Search for the cell housing the specified text and yield its (x, y) center coordinate. 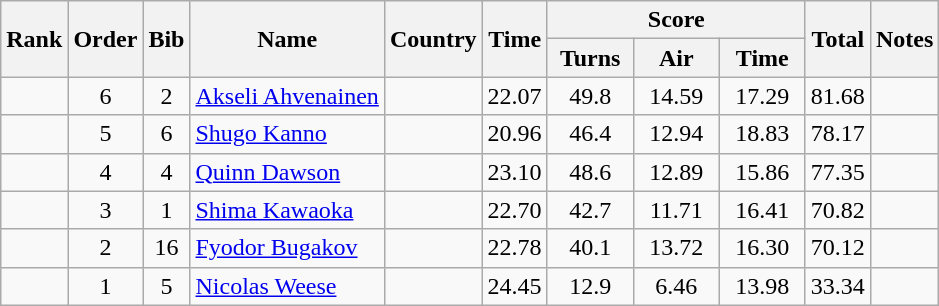
77.35 (838, 172)
33.34 (838, 286)
20.96 (514, 134)
Order (106, 39)
Air (676, 58)
23.10 (514, 172)
24.45 (514, 286)
Turns (590, 58)
22.70 (514, 210)
15.86 (762, 172)
Fyodor Bugakov (287, 248)
46.4 (590, 134)
42.7 (590, 210)
40.1 (590, 248)
Country (433, 39)
16.30 (762, 248)
Bib (166, 39)
Akseli Ahvenainen (287, 96)
13.72 (676, 248)
12.89 (676, 172)
3 (106, 210)
11.71 (676, 210)
Score (676, 20)
Total (838, 39)
Shima Kawaoka (287, 210)
Nicolas Weese (287, 286)
78.17 (838, 134)
70.12 (838, 248)
Shugo Kanno (287, 134)
49.8 (590, 96)
17.29 (762, 96)
Name (287, 39)
81.68 (838, 96)
48.6 (590, 172)
Rank (34, 39)
12.94 (676, 134)
Notes (904, 39)
14.59 (676, 96)
13.98 (762, 286)
22.78 (514, 248)
6.46 (676, 286)
16 (166, 248)
18.83 (762, 134)
12.9 (590, 286)
16.41 (762, 210)
22.07 (514, 96)
70.82 (838, 210)
Quinn Dawson (287, 172)
